Detect which cell encompasses the target text, then output its [x, y] center coordinate. 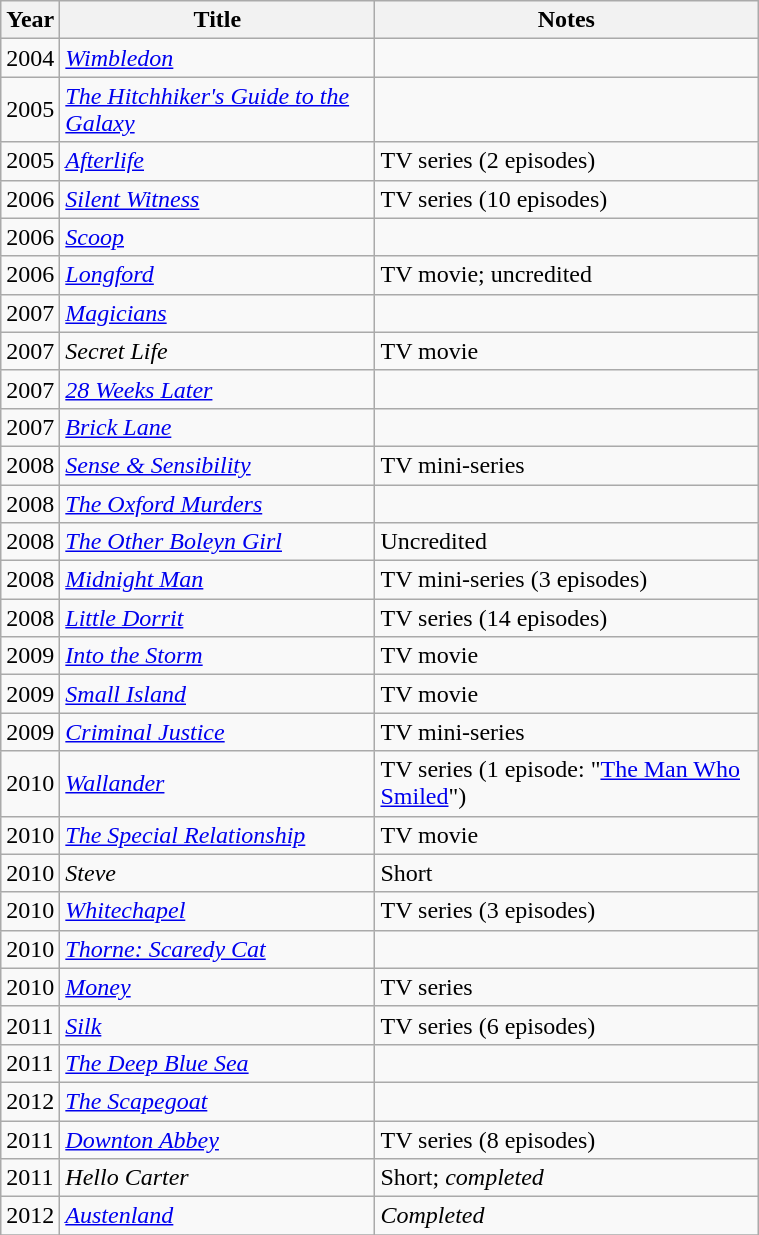
TV series (8 episodes) [566, 1139]
Short; completed [566, 1178]
TV mini-series (3 episodes) [566, 580]
TV series (14 episodes) [566, 618]
Austenland [218, 1216]
Into the Storm [218, 656]
Brick Lane [218, 427]
2004 [30, 58]
Little Dorrit [218, 618]
Silent Witness [218, 199]
Midnight Man [218, 580]
28 Weeks Later [218, 389]
TV series (2 episodes) [566, 161]
Money [218, 987]
Wimbledon [218, 58]
Wallander [218, 784]
Afterlife [218, 161]
Short [566, 873]
Sense & Sensibility [218, 465]
Steve [218, 873]
TV series (1 episode: "The Man Who Smiled") [566, 784]
TV movie; uncredited [566, 275]
Completed [566, 1216]
Year [30, 20]
Criminal Justice [218, 732]
Secret Life [218, 351]
The Special Relationship [218, 835]
Magicians [218, 313]
The Hitchhiker's Guide to the Galaxy [218, 110]
TV series (6 episodes) [566, 1025]
Small Island [218, 694]
The Other Boleyn Girl [218, 542]
Longford [218, 275]
The Oxford Murders [218, 503]
Silk [218, 1025]
The Deep Blue Sea [218, 1063]
Title [218, 20]
Downton Abbey [218, 1139]
TV series [566, 987]
Thorne: Scaredy Cat [218, 949]
TV series (3 episodes) [566, 911]
Whitechapel [218, 911]
TV series (10 episodes) [566, 199]
Notes [566, 20]
Uncredited [566, 542]
Hello Carter [218, 1178]
Scoop [218, 237]
The Scapegoat [218, 1101]
